Locate the cell with the specified text and output its [X, Y] center coordinate. 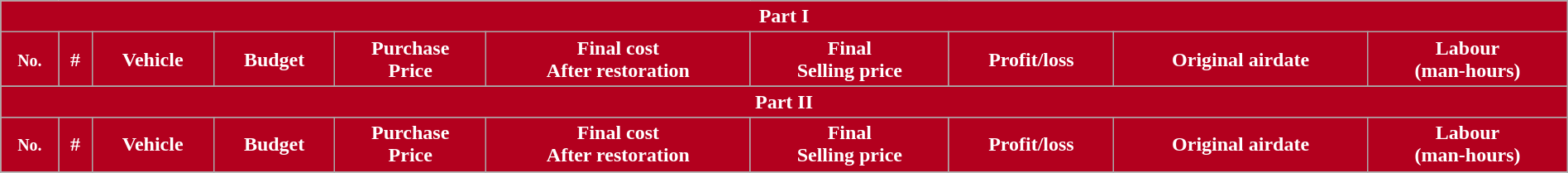
Part I [784, 17]
Part II [784, 102]
